Find where the given text appears and provide that cell's center as [X, Y] coordinate. 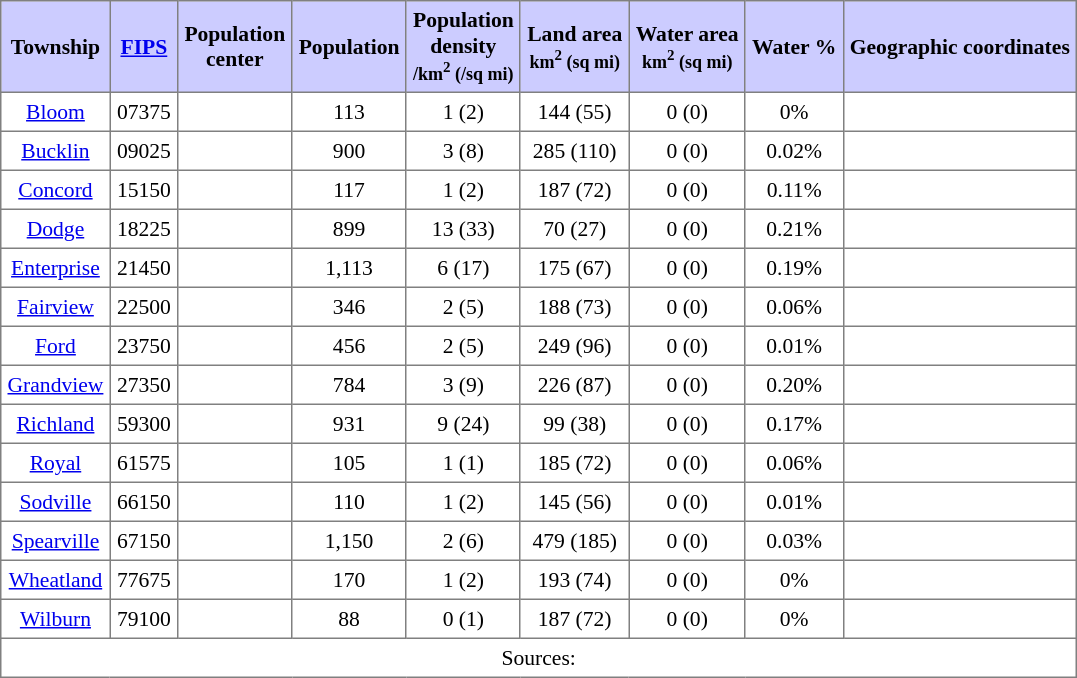
27350 [144, 384]
Geographic coordinates [960, 47]
0.21% [794, 228]
784 [349, 384]
59300 [144, 424]
110 [349, 502]
61575 [144, 462]
2 (6) [463, 540]
479 (185) [574, 540]
Sodville [56, 502]
3 (8) [463, 150]
Township [56, 47]
Enterprise [56, 268]
226 (87) [574, 384]
285 (110) [574, 150]
1,150 [349, 540]
Populationcenter [235, 47]
0.02% [794, 150]
Ford [56, 346]
3 (9) [463, 384]
21450 [144, 268]
117 [349, 190]
9 (24) [463, 424]
900 [349, 150]
Wheatland [56, 580]
79100 [144, 618]
Dodge [56, 228]
13 (33) [463, 228]
0 (1) [463, 618]
70 (27) [574, 228]
22500 [144, 306]
Water areakm2 (sq mi) [687, 47]
Land areakm2 (sq mi) [574, 47]
99 (38) [574, 424]
0.11% [794, 190]
77675 [144, 580]
Spearville [56, 540]
Sources: [539, 658]
Water % [794, 47]
23750 [144, 346]
Populationdensity/km2 (/sq mi) [463, 47]
456 [349, 346]
09025 [144, 150]
18225 [144, 228]
144 (55) [574, 112]
193 (74) [574, 580]
170 [349, 580]
188 (73) [574, 306]
07375 [144, 112]
113 [349, 112]
Population [349, 47]
Concord [56, 190]
145 (56) [574, 502]
67150 [144, 540]
0.17% [794, 424]
1,113 [349, 268]
899 [349, 228]
88 [349, 618]
346 [349, 306]
105 [349, 462]
Fairview [56, 306]
0.03% [794, 540]
249 (96) [574, 346]
Richland [56, 424]
185 (72) [574, 462]
1 (1) [463, 462]
175 (67) [574, 268]
0.20% [794, 384]
FIPS [144, 47]
Royal [56, 462]
Bloom [56, 112]
931 [349, 424]
Bucklin [56, 150]
15150 [144, 190]
0.19% [794, 268]
Wilburn [56, 618]
Grandview [56, 384]
6 (17) [463, 268]
66150 [144, 502]
